Identify which cell holds the provided text, then report its [X, Y] central coordinate. 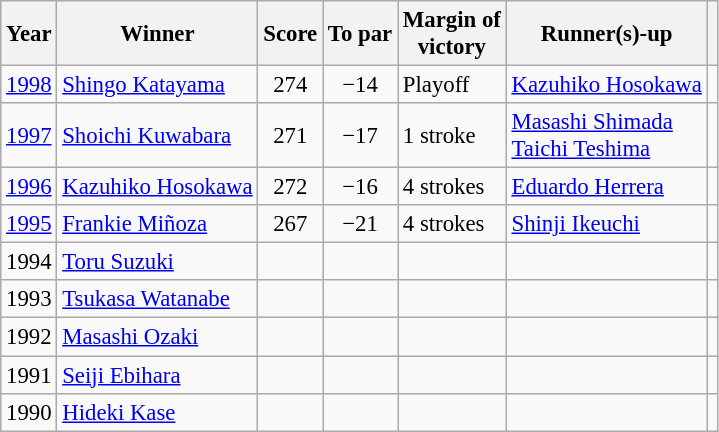
Masashi Shimada Taichi Teshima [606, 136]
1991 [29, 375]
Playoff [452, 85]
Eduardo Herrera [606, 187]
Winner [158, 34]
1995 [29, 224]
Seiji Ebihara [158, 375]
Toru Suzuki [158, 262]
272 [290, 187]
−17 [360, 136]
1998 [29, 85]
−16 [360, 187]
Score [290, 34]
1996 [29, 187]
To par [360, 34]
1990 [29, 412]
Frankie Miñoza [158, 224]
Tsukasa Watanabe [158, 299]
−21 [360, 224]
1992 [29, 337]
Hideki Kase [158, 412]
−14 [360, 85]
1997 [29, 136]
271 [290, 136]
Shoichi Kuwabara [158, 136]
1 stroke [452, 136]
1994 [29, 262]
Runner(s)-up [606, 34]
Shinji Ikeuchi [606, 224]
Margin ofvictory [452, 34]
Shingo Katayama [158, 85]
Masashi Ozaki [158, 337]
1993 [29, 299]
267 [290, 224]
Year [29, 34]
274 [290, 85]
